Output the (x, y) coordinate of the center of the cell containing the given text.  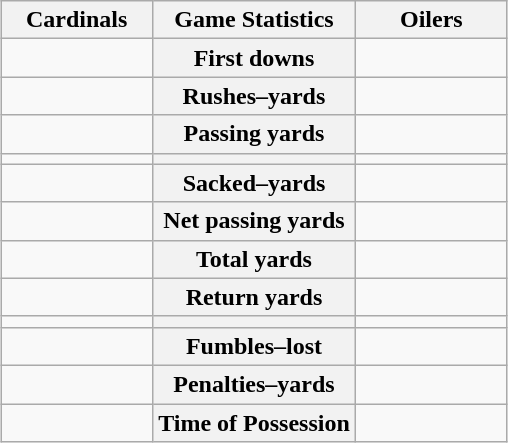
First downs (254, 58)
Cardinals (77, 20)
Penalties–yards (254, 384)
Return yards (254, 297)
Oilers (431, 20)
Total yards (254, 259)
Passing yards (254, 134)
Rushes–yards (254, 96)
Game Statistics (254, 20)
Fumbles–lost (254, 346)
Net passing yards (254, 221)
Time of Possession (254, 423)
Sacked–yards (254, 183)
